Detect which cell encompasses the target text, then output its [X, Y] center coordinate. 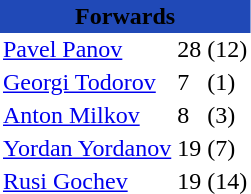
(7) [227, 148]
Yordan Yordanov [87, 148]
(12) [227, 50]
19 [189, 148]
8 [189, 116]
7 [189, 82]
Anton Milkov [87, 116]
(3) [227, 116]
(1) [227, 82]
Pavel Panov [87, 50]
Georgi Todorov [87, 82]
28 [189, 50]
Forwards [125, 16]
